Identify which cell holds the provided text, then report its [X, Y] central coordinate. 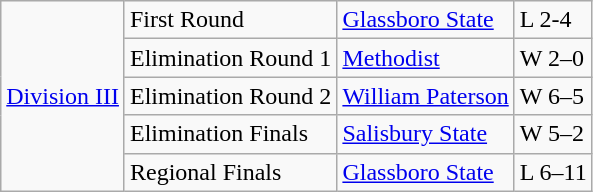
Elimination Round 2 [230, 96]
Salisbury State [426, 134]
W 6–5 [553, 96]
Methodist [426, 58]
First Round [230, 20]
L 6–11 [553, 172]
Elimination Finals [230, 134]
Elimination Round 1 [230, 58]
W 2–0 [553, 58]
Division III [63, 96]
L 2-4 [553, 20]
Regional Finals [230, 172]
W 5–2 [553, 134]
William Paterson [426, 96]
